Search for the cell housing the specified text and yield its [X, Y] center coordinate. 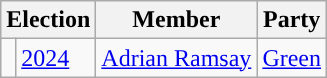
Adrian Ramsay [176, 58]
Election [48, 20]
Green [292, 58]
Party [292, 20]
Member [176, 20]
2024 [56, 58]
